From the cell containing the given text, extract its center point as [x, y] coordinate. 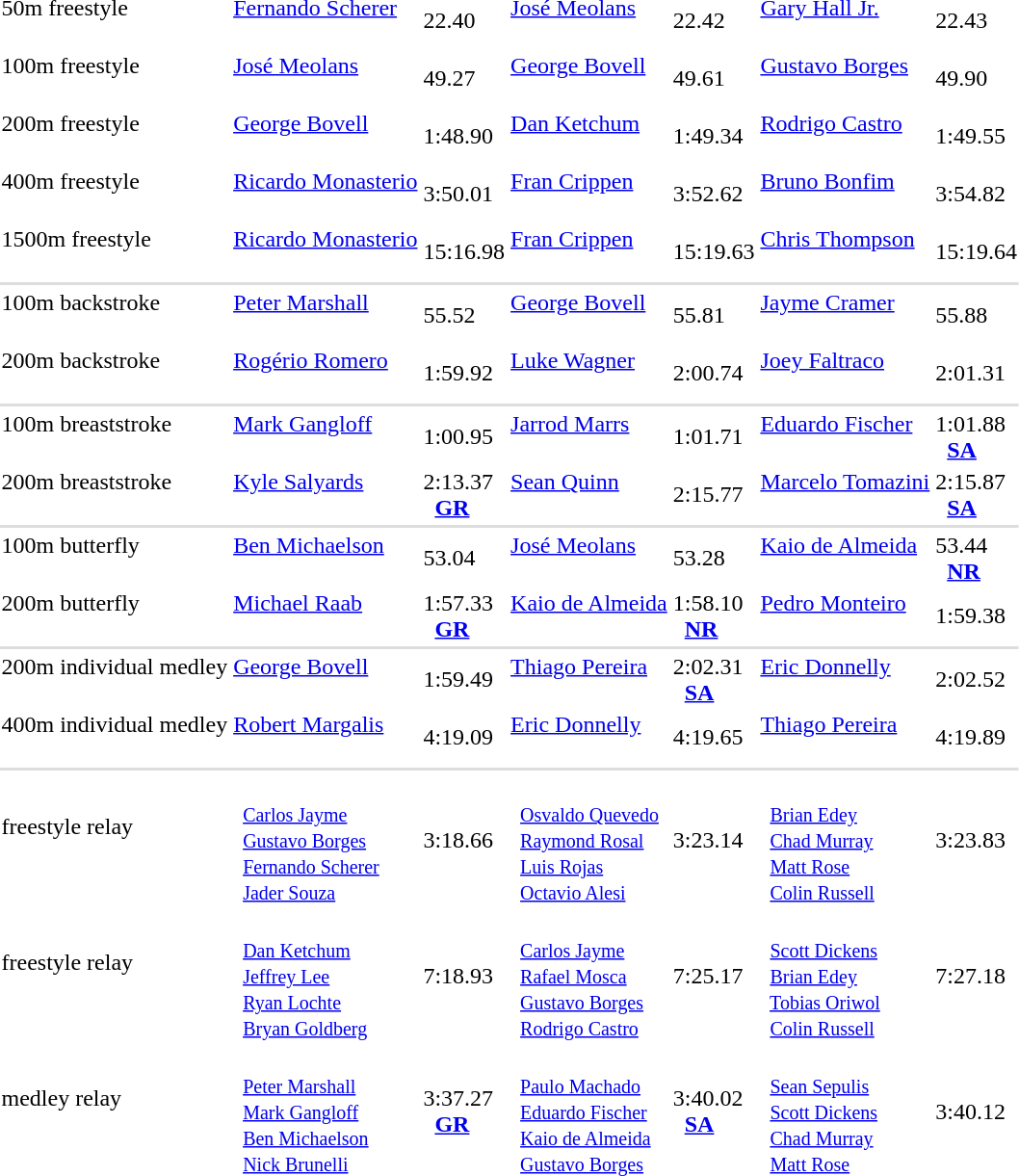
100m backstroke [115, 316]
400m freestyle [115, 195]
49.90 [977, 79]
2:13.37 GR [464, 495]
55.81 [714, 316]
1:59.92 [464, 374]
7:27.18 [977, 976]
1:57.33 GR [464, 616]
Rodrigo Castro [846, 137]
49.27 [464, 79]
200m backstroke [115, 374]
1:49.34 [714, 137]
Joey Faltraco [846, 374]
Sean Quinn [589, 495]
1:01.88 SA [977, 437]
1:49.55 [977, 137]
Dan Ketchum Jeffrey Lee Ryan Lochte Bryan Goldberg [326, 976]
Mark Gangloff [326, 437]
1500m freestyle [115, 252]
1:59.38 [977, 616]
2:15.87 SA [977, 495]
15:16.98 [464, 252]
100m freestyle [115, 79]
3:23.14 [714, 840]
2:01.31 [977, 374]
Pedro Monteiro [846, 616]
15:19.64 [977, 252]
1:01.71 [714, 437]
2:15.77 [714, 495]
Scott Dickens Brian Edey Tobias Oriwol Colin Russell [846, 976]
4:19.89 [977, 738]
Marcelo Tomazini [846, 495]
3:52.62 [714, 195]
3:50.01 [464, 195]
Dan Ketchum [589, 137]
Jayme Cramer [846, 316]
53.28 [714, 559]
3:18.66 [464, 840]
Chris Thompson [846, 252]
400m individual medley [115, 738]
Brian Edey Chad Murray Matt Rose Colin Russell [846, 840]
55.52 [464, 316]
53.44 NR [977, 559]
Gustavo Borges [846, 79]
Eduardo Fischer [846, 437]
Carlos Jayme Rafael Mosca Gustavo Borges Rodrigo Castro [589, 976]
2:00.74 [714, 374]
Robert Margalis [326, 738]
Ben Michaelson [326, 559]
4:19.65 [714, 738]
7:25.17 [714, 976]
Osvaldo Quevedo Raymond Rosal Luis Rojas Octavio Alesi [589, 840]
49.61 [714, 79]
100m butterfly [115, 559]
Bruno Bonfim [846, 195]
200m breaststroke [115, 495]
15:19.63 [714, 252]
Luke Wagner [589, 374]
100m breaststroke [115, 437]
Jarrod Marrs [589, 437]
Michael Raab [326, 616]
Rogério Romero [326, 374]
3:54.82 [977, 195]
200m butterfly [115, 616]
200m individual medley [115, 680]
3:23.83 [977, 840]
Peter Marshall [326, 316]
1:59.49 [464, 680]
1:48.90 [464, 137]
Kyle Salyards [326, 495]
55.88 [977, 316]
2:02.31 SA [714, 680]
1:00.95 [464, 437]
Carlos Jayme Gustavo Borges Fernando Scherer Jader Souza [326, 840]
4:19.09 [464, 738]
7:18.93 [464, 976]
53.04 [464, 559]
2:02.52 [977, 680]
1:58.10 NR [714, 616]
200m freestyle [115, 137]
